Determine the [x, y] coordinate at the center of the cell enclosing the given text.  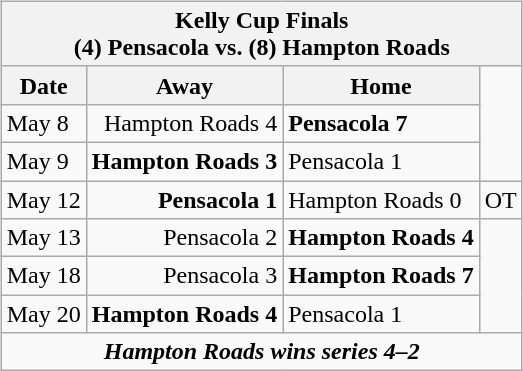
Pensacola 2 [184, 238]
Hampton Roads wins series 4–2 [262, 352]
Away [184, 85]
May 8 [44, 123]
Hampton Roads 0 [381, 199]
May 20 [44, 314]
Home [381, 85]
Pensacola 3 [184, 276]
May 18 [44, 276]
OT [500, 199]
Date [44, 85]
Pensacola 7 [381, 123]
Kelly Cup Finals (4) Pensacola vs. (8) Hampton Roads [262, 34]
May 12 [44, 199]
May 9 [44, 161]
Hampton Roads 3 [184, 161]
May 13 [44, 238]
Hampton Roads 7 [381, 276]
